Determine the (x, y) coordinate at the center of the cell enclosing the given text.  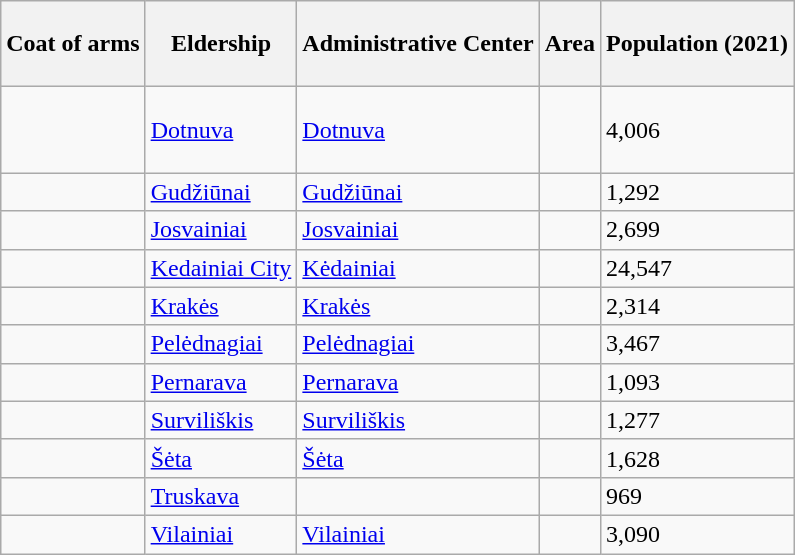
Eldership (221, 44)
Kėdainiai (418, 268)
3,467 (696, 344)
Truskava (221, 496)
2,699 (696, 230)
Area (570, 44)
4,006 (696, 130)
Coat of arms (73, 44)
1,292 (696, 192)
969 (696, 496)
Kedainiai City (221, 268)
24,547 (696, 268)
Population (2021) (696, 44)
1,093 (696, 382)
2,314 (696, 306)
3,090 (696, 534)
Administrative Center (418, 44)
1,628 (696, 458)
1,277 (696, 420)
